Scan for the cell matching the given text and deliver its (X, Y) coordinate at center. 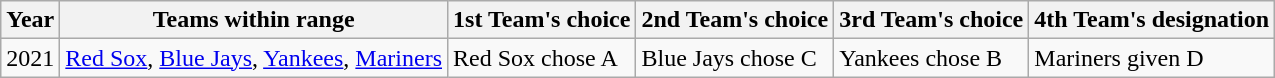
Red Sox, Blue Jays, Yankees, Mariners (254, 58)
2021 (30, 58)
Mariners given D (1152, 58)
4th Team's designation (1152, 20)
1st Team's choice (542, 20)
Red Sox chose A (542, 58)
Yankees chose B (932, 58)
Teams within range (254, 20)
2nd Team's choice (735, 20)
Year (30, 20)
3rd Team's choice (932, 20)
Blue Jays chose C (735, 58)
